For the text-containing cell, return its midpoint in [X, Y] coordinate format. 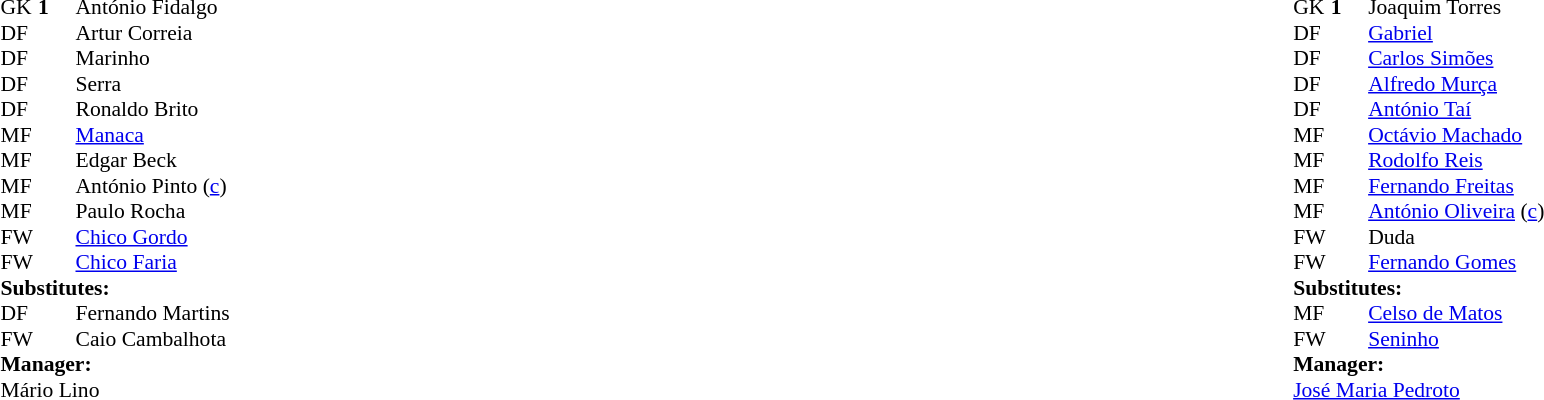
Caio Cambalhota [153, 339]
Marinho [153, 59]
Paulo Rocha [153, 211]
Fernando Gomes [1456, 263]
Fernando Martins [153, 313]
Serra [153, 84]
Chico Gordo [153, 237]
Alfredo Murça [1456, 84]
Seninho [1456, 339]
Octávio Machado [1456, 135]
Rodolfo Reis [1456, 161]
Manaca [153, 135]
Gabriel [1456, 33]
António Taí [1456, 109]
Celso de Matos [1456, 313]
Edgar Beck [153, 161]
Artur Correia [153, 33]
Chico Faria [153, 263]
António Pinto (c) [153, 186]
Duda [1456, 237]
António Oliveira (c) [1456, 211]
Ronaldo Brito [153, 109]
Fernando Freitas [1456, 186]
Carlos Simões [1456, 59]
